Locate the cell with the specified text and output its [x, y] center coordinate. 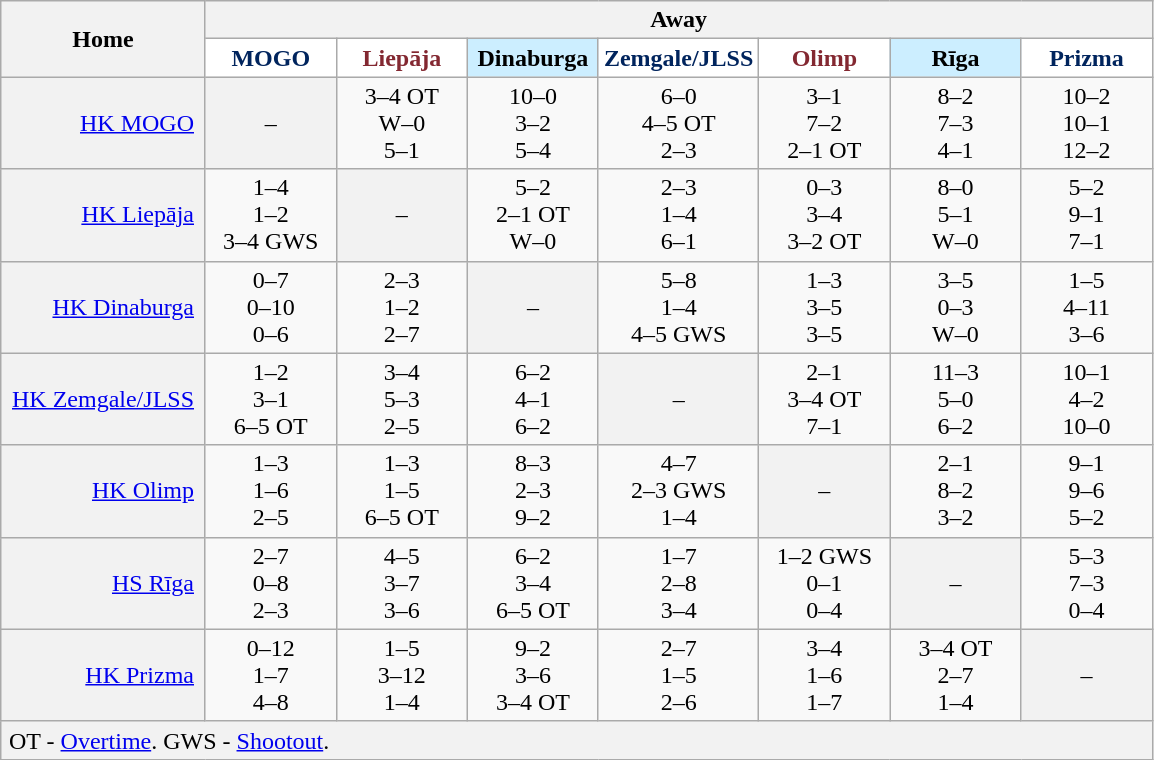
10–14–210–0 [1086, 399]
8–05–1W–0 [956, 215]
HK Olimp [103, 491]
1–23–16–5 OT [270, 399]
HK MOGO [103, 123]
3–41–61–7 [824, 675]
2–18–23–2 [956, 491]
2–71–52–6 [678, 675]
1–33–53–5 [824, 307]
5–81–44–5 GWS [678, 307]
5–37–30–4 [1086, 583]
0–70–100–6 [270, 307]
Liepāja [402, 58]
10–03–25–4 [532, 123]
6–24–16–2 [532, 399]
Olimp [824, 58]
1–54–113–6 [1086, 307]
1–31–62–5 [270, 491]
6–23–46–5 OT [532, 583]
HK Zemgale/JLSS [103, 399]
Zemgale/JLSS [678, 58]
5–29–17–1 [1086, 215]
10–210–112–2 [1086, 123]
0–121–74–8 [270, 675]
1–53–121–4 [402, 675]
5–22–1 OTW–0 [532, 215]
Prizma [1086, 58]
1–2 GWS0–10–4 [824, 583]
MOGO [270, 58]
Dinaburga [532, 58]
4–53–73–6 [402, 583]
Home [103, 39]
2–13–4 OT7–1 [824, 399]
6–04–5 OT2–3 [678, 123]
2–31–22–7 [402, 307]
3–4 OT2–71–4 [956, 675]
8–27–34–1 [956, 123]
9–19–65–2 [1086, 491]
9–23–63–4 OT [532, 675]
HK Liepāja [103, 215]
4–72–3 GWS1–4 [678, 491]
1–41–23–4 GWS [270, 215]
2–70–82–3 [270, 583]
Rīga [956, 58]
OT - Overtime. GWS - Shootout. [576, 740]
0–33–43–2 OT [824, 215]
3–4 OTW–05–1 [402, 123]
11–35–06–2 [956, 399]
1–31–56–5 OT [402, 491]
3–50–3W–0 [956, 307]
HK Dinaburga [103, 307]
3–17–22–1 OT [824, 123]
HK Prizma [103, 675]
Away [678, 20]
8–32–39–2 [532, 491]
3–45–32–5 [402, 399]
2–31–46–1 [678, 215]
1–72–83–4 [678, 583]
HS Rīga [103, 583]
